For the text-containing cell, return its midpoint in (x, y) coordinate format. 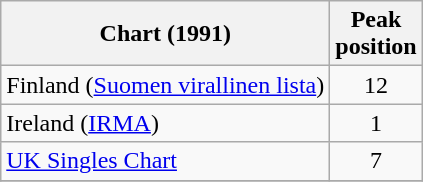
UK Singles Chart (166, 161)
Ireland (IRMA) (166, 123)
1 (376, 123)
12 (376, 85)
7 (376, 161)
Chart (1991) (166, 34)
Peakposition (376, 34)
Finland (Suomen virallinen lista) (166, 85)
